Locate the cell with the specified text and output its (X, Y) center coordinate. 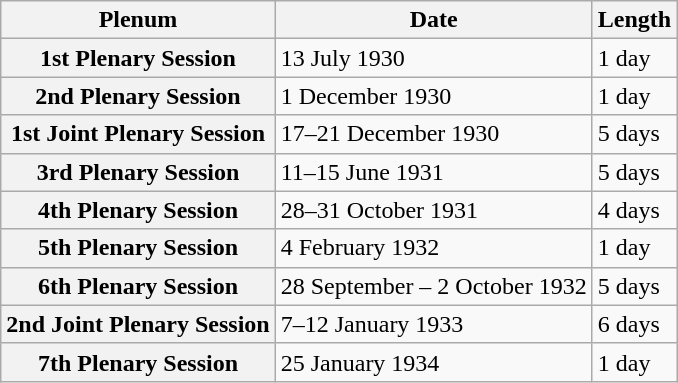
Length (634, 20)
28 September – 2 October 1932 (434, 286)
2nd Joint Plenary Session (138, 324)
11–15 June 1931 (434, 172)
4 February 1932 (434, 248)
1st Plenary Session (138, 58)
7–12 January 1933 (434, 324)
1st Joint Plenary Session (138, 134)
Plenum (138, 20)
4 days (634, 210)
3rd Plenary Session (138, 172)
28–31 October 1931 (434, 210)
6th Plenary Session (138, 286)
4th Plenary Session (138, 210)
17–21 December 1930 (434, 134)
Date (434, 20)
5th Plenary Session (138, 248)
7th Plenary Session (138, 362)
13 July 1930 (434, 58)
1 December 1930 (434, 96)
25 January 1934 (434, 362)
6 days (634, 324)
2nd Plenary Session (138, 96)
